Scan for the cell matching the given text and deliver its (x, y) coordinate at center. 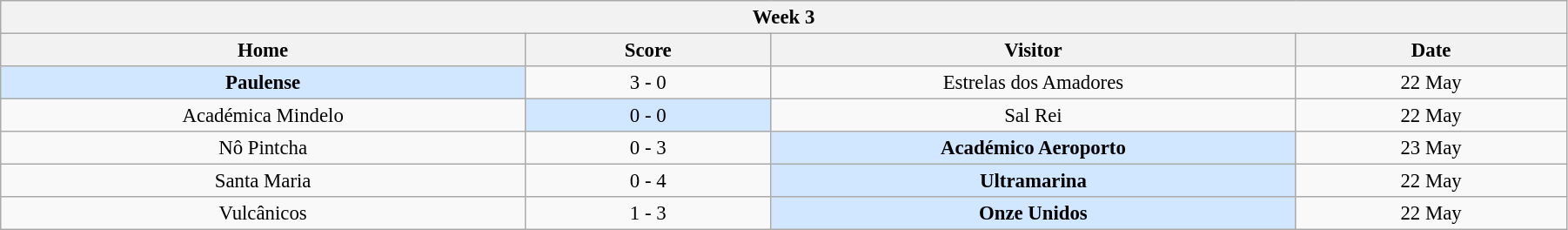
Ultramarina (1034, 181)
Score (647, 51)
0 - 3 (647, 148)
1 - 3 (647, 213)
Sal Rei (1034, 116)
Date (1431, 51)
Vulcânicos (263, 213)
Nô Pintcha (263, 148)
Académico Aeroporto (1034, 148)
Onze Unidos (1034, 213)
Week 3 (784, 17)
0 - 0 (647, 116)
3 - 0 (647, 83)
Visitor (1034, 51)
Santa Maria (263, 181)
Académica Mindelo (263, 116)
Home (263, 51)
Paulense (263, 83)
0 - 4 (647, 181)
Estrelas dos Amadores (1034, 83)
23 May (1431, 148)
